Pinpoint the cell where the given text exists, returning its (x, y) midpoint coordinate. 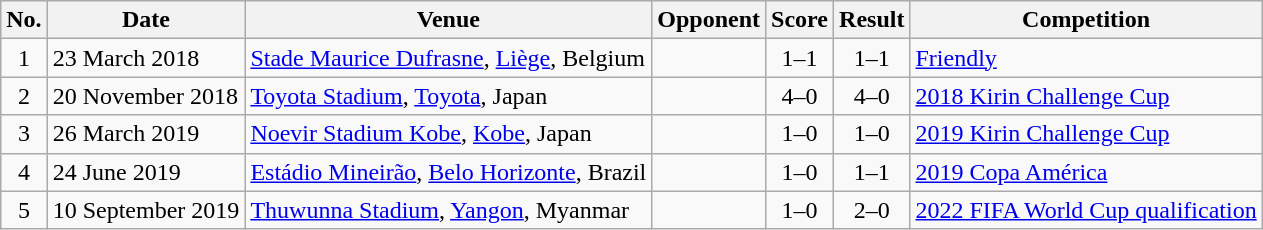
3 (24, 134)
Competition (1086, 20)
Result (872, 20)
2–0 (872, 210)
2 (24, 96)
Toyota Stadium, Toyota, Japan (448, 96)
5 (24, 210)
Estádio Mineirão, Belo Horizonte, Brazil (448, 172)
2022 FIFA World Cup qualification (1086, 210)
1 (24, 58)
Opponent (709, 20)
Thuwunna Stadium, Yangon, Myanmar (448, 210)
Friendly (1086, 58)
26 March 2019 (146, 134)
2018 Kirin Challenge Cup (1086, 96)
No. (24, 20)
Noevir Stadium Kobe, Kobe, Japan (448, 134)
Date (146, 20)
4 (24, 172)
20 November 2018 (146, 96)
Stade Maurice Dufrasne, Liège, Belgium (448, 58)
Venue (448, 20)
Score (800, 20)
24 June 2019 (146, 172)
2019 Copa América (1086, 172)
23 March 2018 (146, 58)
2019 Kirin Challenge Cup (1086, 134)
10 September 2019 (146, 210)
